Search for the cell housing the specified text and yield its (X, Y) center coordinate. 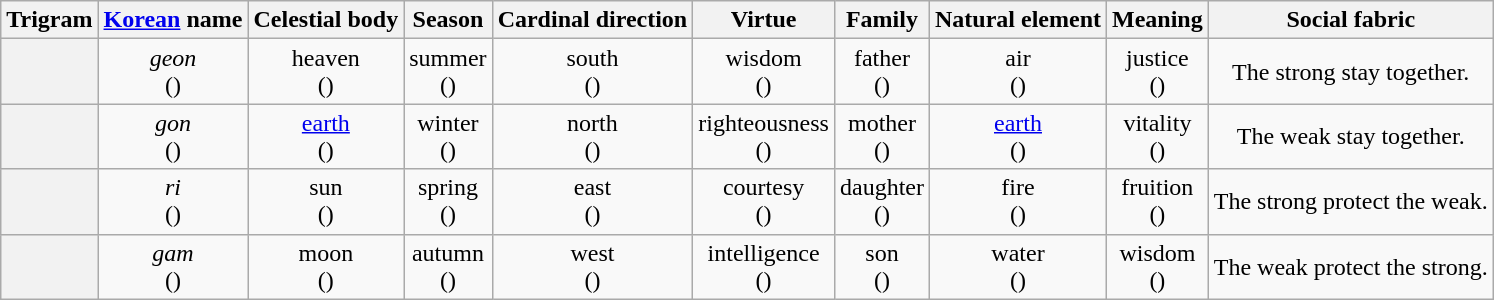
fire() (1018, 202)
vitality() (1158, 136)
intelligence() (764, 266)
ri() (173, 202)
fruition() (1158, 202)
gam() (173, 266)
The weak stay together. (1350, 136)
air() (1018, 72)
sun() (326, 202)
south() (592, 72)
heaven() (326, 72)
Natural element (1018, 20)
Celestial body (326, 20)
summer() (448, 72)
moon() (326, 266)
north() (592, 136)
mother() (882, 136)
gon() (173, 136)
geon() (173, 72)
Social fabric (1350, 20)
autumn() (448, 266)
Family (882, 20)
Meaning (1158, 20)
Korean name (173, 20)
west() (592, 266)
east() (592, 202)
Cardinal direction (592, 20)
The weak protect the strong. (1350, 266)
son() (882, 266)
Season (448, 20)
water() (1018, 266)
righteousness() (764, 136)
justice() (1158, 72)
courtesy() (764, 202)
father() (882, 72)
The strong stay together. (1350, 72)
Virtue (764, 20)
daughter() (882, 202)
Trigram (50, 20)
spring() (448, 202)
The strong protect the weak. (1350, 202)
winter() (448, 136)
